For the text-containing cell, return its midpoint in (X, Y) coordinate format. 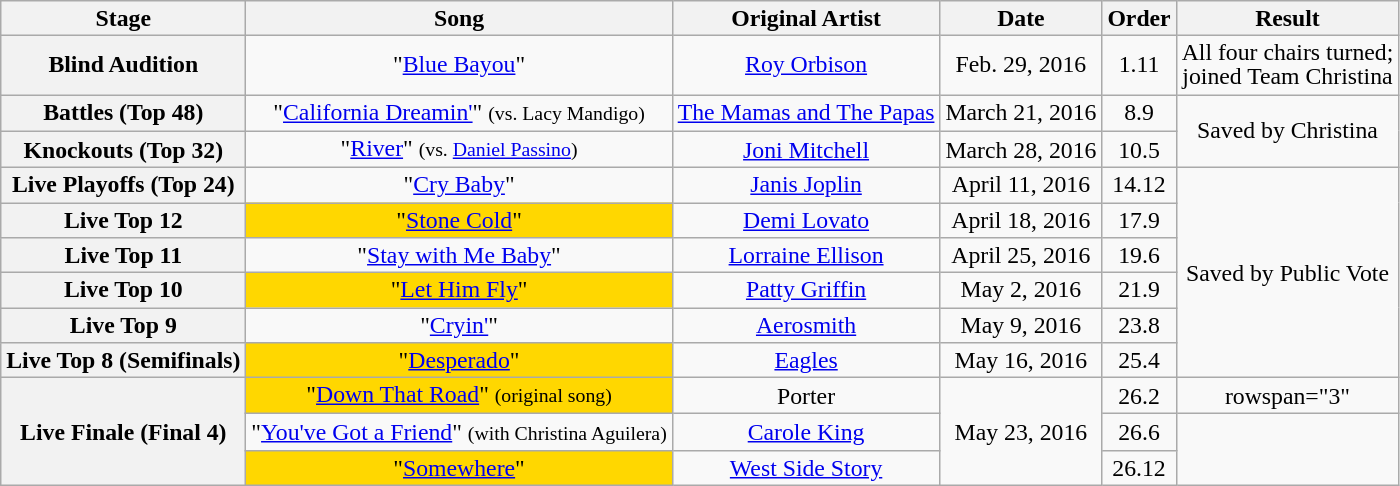
April 18, 2016 (1021, 220)
April 11, 2016 (1021, 184)
21.9 (1139, 290)
Knockouts (Top 32) (124, 149)
The Mamas and The Papas (806, 113)
8.9 (1139, 113)
"Somewhere" (459, 468)
23.8 (1139, 324)
"Blue Bayou" (459, 66)
"River" (vs. Daniel Passino) (459, 149)
Live Top 12 (124, 220)
Patty Griffin (806, 290)
26.2 (1139, 395)
25.4 (1139, 360)
Carole King (806, 432)
Porter (806, 395)
Saved by Public Vote (1288, 272)
"You've Got a Friend" (with Christina Aguilera) (459, 432)
March 28, 2016 (1021, 149)
"Stone Cold" (459, 220)
"Cryin'" (459, 324)
West Side Story (806, 468)
Saved by Christina (1288, 132)
April 25, 2016 (1021, 254)
"Down That Road" (original song) (459, 395)
19.6 (1139, 254)
10.5 (1139, 149)
May 2, 2016 (1021, 290)
Eagles (806, 360)
Stage (124, 18)
"Stay with Me Baby" (459, 254)
Result (1288, 18)
14.12 (1139, 184)
March 21, 2016 (1021, 113)
Roy Orbison (806, 66)
Lorraine Ellison (806, 254)
17.9 (1139, 220)
Battles (Top 48) (124, 113)
Demi Lovato (806, 220)
1.11 (1139, 66)
rowspan="3" (1288, 395)
"California Dreamin'" (vs. Lacy Mandigo) (459, 113)
Live Top 10 (124, 290)
Order (1139, 18)
May 23, 2016 (1021, 431)
Date (1021, 18)
Live Top 9 (124, 324)
Aerosmith (806, 324)
"Cry Baby" (459, 184)
Live Top 11 (124, 254)
Live Playoffs (Top 24) (124, 184)
Song (459, 18)
Joni Mitchell (806, 149)
"Let Him Fly" (459, 290)
26.12 (1139, 468)
Blind Audition (124, 66)
Janis Joplin (806, 184)
May 16, 2016 (1021, 360)
Live Top 8 (Semifinals) (124, 360)
Feb. 29, 2016 (1021, 66)
Live Finale (Final 4) (124, 431)
Original Artist (806, 18)
"Desperado" (459, 360)
26.6 (1139, 432)
All four chairs turned;joined Team Christina (1288, 66)
May 9, 2016 (1021, 324)
